Return the [x, y] coordinate for the center point of the cell that contains the specified text.  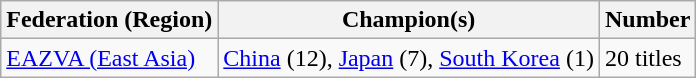
Number [647, 20]
China (12), Japan (7), South Korea (1) [409, 58]
Federation (Region) [110, 20]
Champion(s) [409, 20]
EAZVA (East Asia) [110, 58]
20 titles [647, 58]
